Determine the (x, y) coordinate at the center of the cell enclosing the given text.  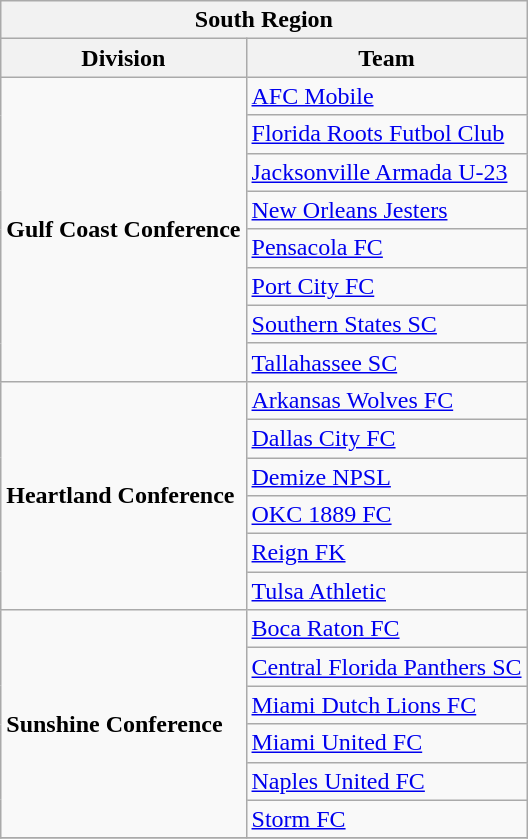
Reign FK (386, 553)
Miami Dutch Lions FC (386, 705)
Sunshine Conference (124, 724)
Pensacola FC (386, 248)
Dallas City FC (386, 438)
Demize NPSL (386, 477)
Heartland Conference (124, 495)
Team (386, 58)
Port City FC (386, 286)
New Orleans Jesters (386, 210)
OKC 1889 FC (386, 515)
Jacksonville Armada U-23 (386, 172)
Tallahassee SC (386, 362)
Gulf Coast Conference (124, 229)
AFC Mobile (386, 96)
Tulsa Athletic (386, 591)
Naples United FC (386, 781)
Florida Roots Futbol Club (386, 134)
Miami United FC (386, 743)
Southern States SC (386, 324)
Central Florida Panthers SC (386, 667)
Arkansas Wolves FC (386, 400)
Division (124, 58)
Boca Raton FC (386, 629)
South Region (264, 20)
Storm FC (386, 819)
